Scan for the cell matching the given text and deliver its [X, Y] coordinate at center. 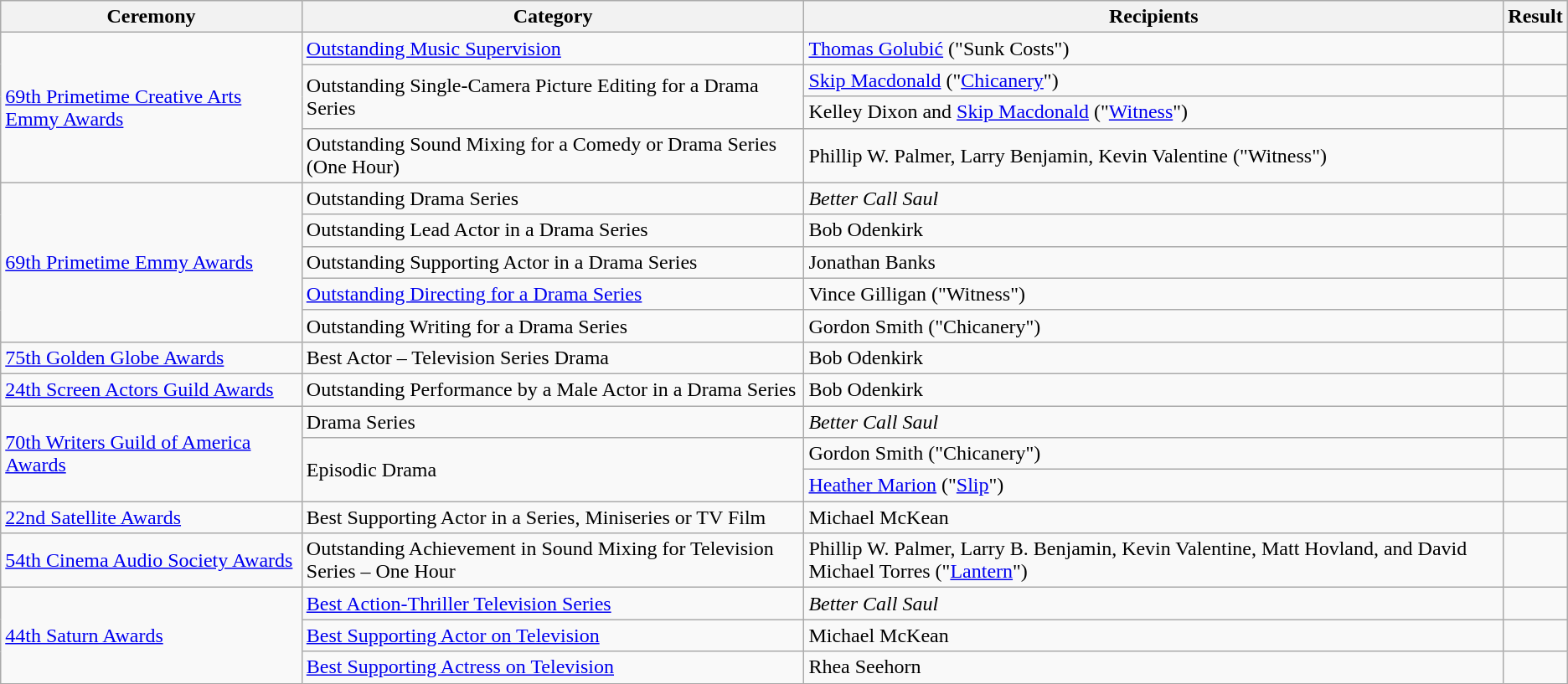
Outstanding Writing for a Drama Series [553, 326]
Rhea Seehorn [1154, 667]
Best Supporting Actor in a Series, Miniseries or TV Film [553, 517]
Vince Gilligan ("Witness") [1154, 294]
Best Supporting Actor on Television [553, 635]
Kelley Dixon and Skip Macdonald ("Witness") [1154, 112]
Episodic Drama [553, 470]
Skip Macdonald ("Chicanery") [1154, 80]
Phillip W. Palmer, Larry Benjamin, Kevin Valentine ("Witness") [1154, 156]
54th Cinema Audio Society Awards [152, 561]
Outstanding Music Supervision [553, 49]
Thomas Golubić ("Sunk Costs") [1154, 49]
69th Primetime Creative Arts Emmy Awards [152, 107]
Outstanding Achievement in Sound Mixing for Television Series – One Hour [553, 561]
Drama Series [553, 421]
Outstanding Lead Actor in a Drama Series [553, 230]
Outstanding Sound Mixing for a Comedy or Drama Series (One Hour) [553, 156]
Recipients [1154, 17]
Best Supporting Actress on Television [553, 667]
22nd Satellite Awards [152, 517]
Category [553, 17]
Outstanding Drama Series [553, 198]
24th Screen Actors Guild Awards [152, 389]
Result [1535, 17]
75th Golden Globe Awards [152, 357]
Phillip W. Palmer, Larry B. Benjamin, Kevin Valentine, Matt Hovland, and David Michael Torres ("Lantern") [1154, 561]
Best Action-Thriller Television Series [553, 604]
Outstanding Performance by a Male Actor in a Drama Series [553, 389]
Ceremony [152, 17]
69th Primetime Emmy Awards [152, 262]
Outstanding Directing for a Drama Series [553, 294]
Jonathan Banks [1154, 262]
70th Writers Guild of America Awards [152, 453]
44th Saturn Awards [152, 635]
Outstanding Single-Camera Picture Editing for a Drama Series [553, 96]
Heather Marion ("Slip") [1154, 486]
Best Actor – Television Series Drama [553, 357]
Outstanding Supporting Actor in a Drama Series [553, 262]
